Pinpoint the cell where the given text exists, returning its (X, Y) midpoint coordinate. 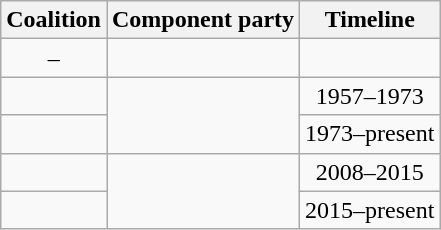
– (54, 58)
Coalition (54, 20)
2008–2015 (370, 172)
Timeline (370, 20)
Component party (202, 20)
1973–present (370, 134)
1957–1973 (370, 96)
2015–present (370, 210)
